From the cell containing the given text, extract its center point as [x, y] coordinate. 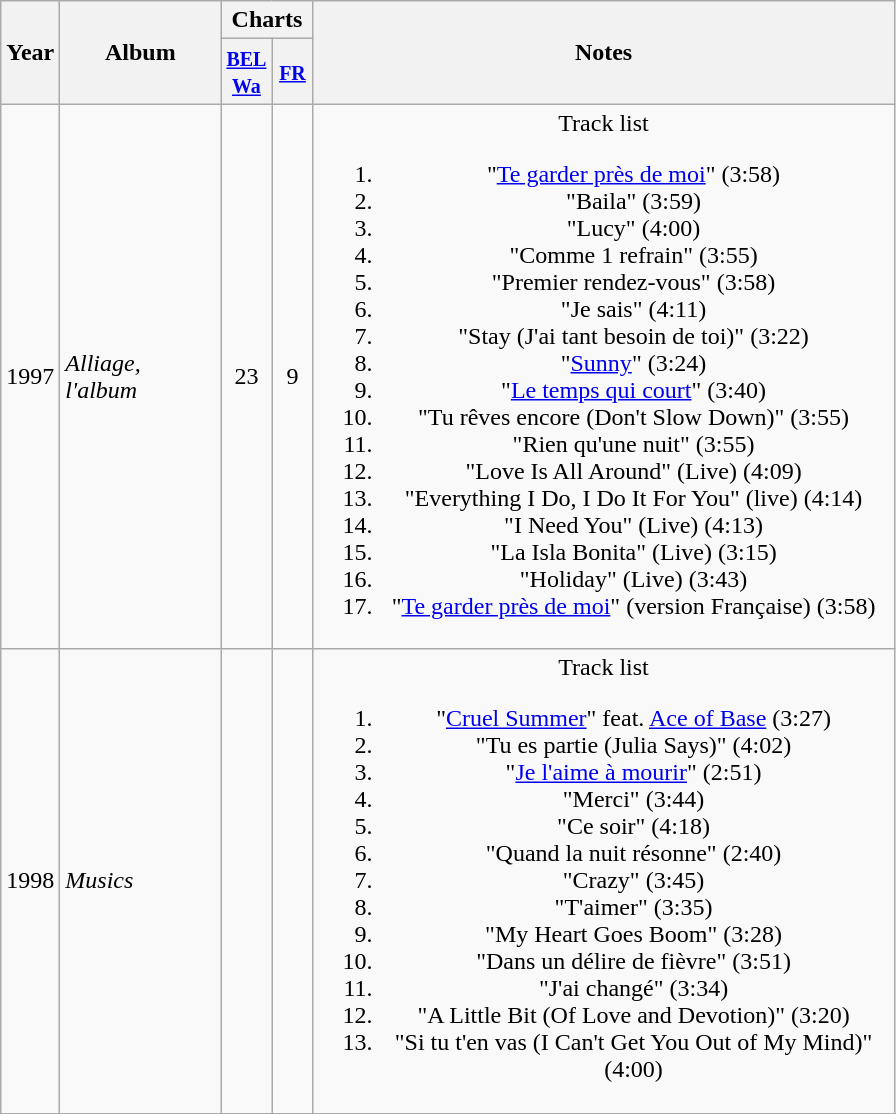
FR [292, 72]
23 [246, 376]
Album [140, 52]
9 [292, 376]
1997 [30, 376]
Charts [267, 20]
Notes [604, 52]
Musics [140, 881]
Alliage, l'album [140, 376]
Year [30, 52]
BEL Wa [246, 72]
1998 [30, 881]
